Pinpoint the cell where the given text exists, returning its (X, Y) midpoint coordinate. 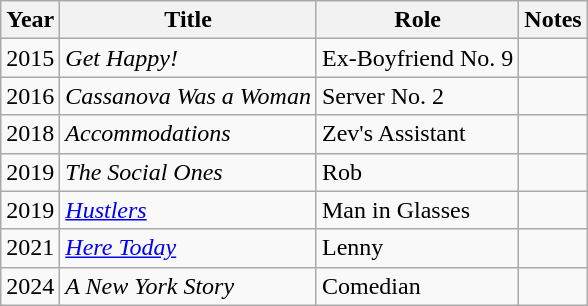
The Social Ones (188, 172)
Zev's Assistant (417, 134)
2024 (30, 286)
2021 (30, 248)
Lenny (417, 248)
A New York Story (188, 286)
Rob (417, 172)
2018 (30, 134)
Ex-Boyfriend No. 9 (417, 58)
Notes (553, 20)
2015 (30, 58)
Accommodations (188, 134)
Comedian (417, 286)
Hustlers (188, 210)
Get Happy! (188, 58)
Server No. 2 (417, 96)
Cassanova Was a Woman (188, 96)
Title (188, 20)
Role (417, 20)
Year (30, 20)
Man in Glasses (417, 210)
2016 (30, 96)
Here Today (188, 248)
